From the cell containing the given text, extract its center point as (X, Y) coordinate. 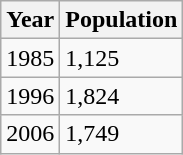
Population (122, 20)
2006 (30, 134)
1985 (30, 58)
1,824 (122, 96)
1,749 (122, 134)
1996 (30, 96)
1,125 (122, 58)
Year (30, 20)
